Pinpoint the cell where the given text exists, returning its (X, Y) midpoint coordinate. 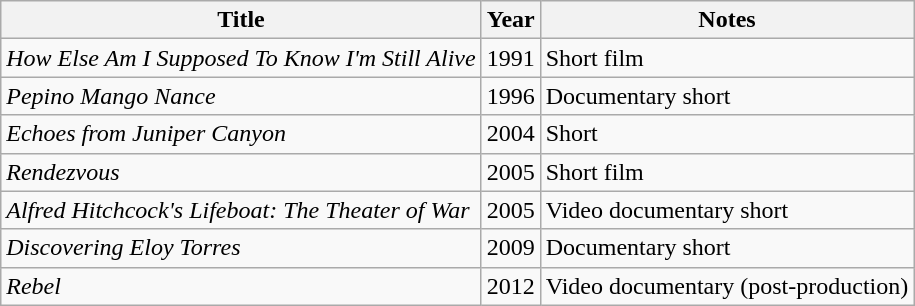
Title (241, 20)
2012 (510, 286)
How Else Am I Supposed To Know I'm Still Alive (241, 58)
Short (727, 134)
Video documentary (post-production) (727, 286)
Year (510, 20)
Pepino Mango Nance (241, 96)
2009 (510, 248)
Notes (727, 20)
Discovering Eloy Torres (241, 248)
1996 (510, 96)
Rendezvous (241, 172)
2004 (510, 134)
Alfred Hitchcock's Lifeboat: The Theater of War (241, 210)
1991 (510, 58)
Video documentary short (727, 210)
Echoes from Juniper Canyon (241, 134)
Rebel (241, 286)
